Output the (x, y) coordinate of the center of the cell containing the given text.  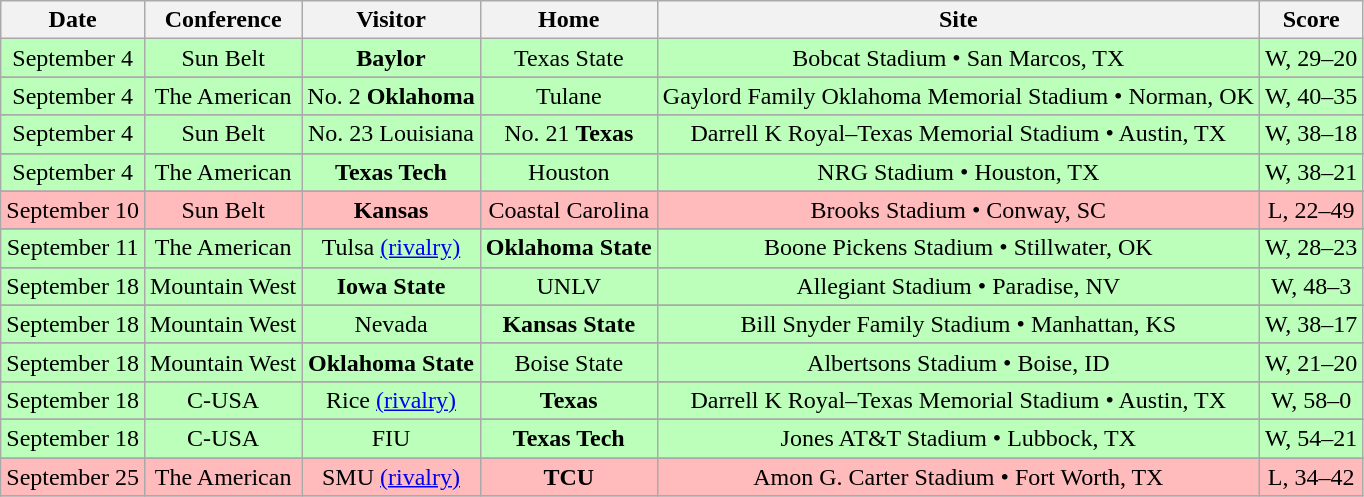
Allegiant Stadium • Paradise, NV (958, 286)
Albertsons Stadium • Boise, ID (958, 362)
W, 28–23 (1311, 248)
September 10 (73, 210)
Texas State (568, 58)
Rice (rivalry) (391, 400)
Home (568, 20)
Boone Pickens Stadium • Stillwater, OK (958, 248)
Boise State (568, 362)
W, 38–18 (1311, 134)
Houston (568, 172)
Visitor (391, 20)
W, 21–20 (1311, 362)
Tulane (568, 96)
Bobcat Stadium • San Marcos, TX (958, 58)
Baylor (391, 58)
No. 23 Louisiana (391, 134)
L, 22–49 (1311, 210)
W, 38–17 (1311, 324)
Nevada (391, 324)
Jones AT&T Stadium • Lubbock, TX (958, 438)
Date (73, 20)
W, 29–20 (1311, 58)
L, 34–42 (1311, 477)
Kansas (391, 210)
W, 58–0 (1311, 400)
Gaylord Family Oklahoma Memorial Stadium • Norman, OK (958, 96)
UNLV (568, 286)
Conference (222, 20)
September 11 (73, 248)
NRG Stadium • Houston, TX (958, 172)
Tulsa (rivalry) (391, 248)
Kansas State (568, 324)
September 25 (73, 477)
Score (1311, 20)
No. 2 Oklahoma (391, 96)
Iowa State (391, 286)
FIU (391, 438)
Texas (568, 400)
W, 54–21 (1311, 438)
W, 48–3 (1311, 286)
TCU (568, 477)
Amon G. Carter Stadium • Fort Worth, TX (958, 477)
Brooks Stadium • Conway, SC (958, 210)
Bill Snyder Family Stadium • Manhattan, KS (958, 324)
W, 40–35 (1311, 96)
No. 21 Texas (568, 134)
Coastal Carolina (568, 210)
Site (958, 20)
SMU (rivalry) (391, 477)
W, 38–21 (1311, 172)
